Provide the [x, y] coordinate of the cell's center where the given text is located.  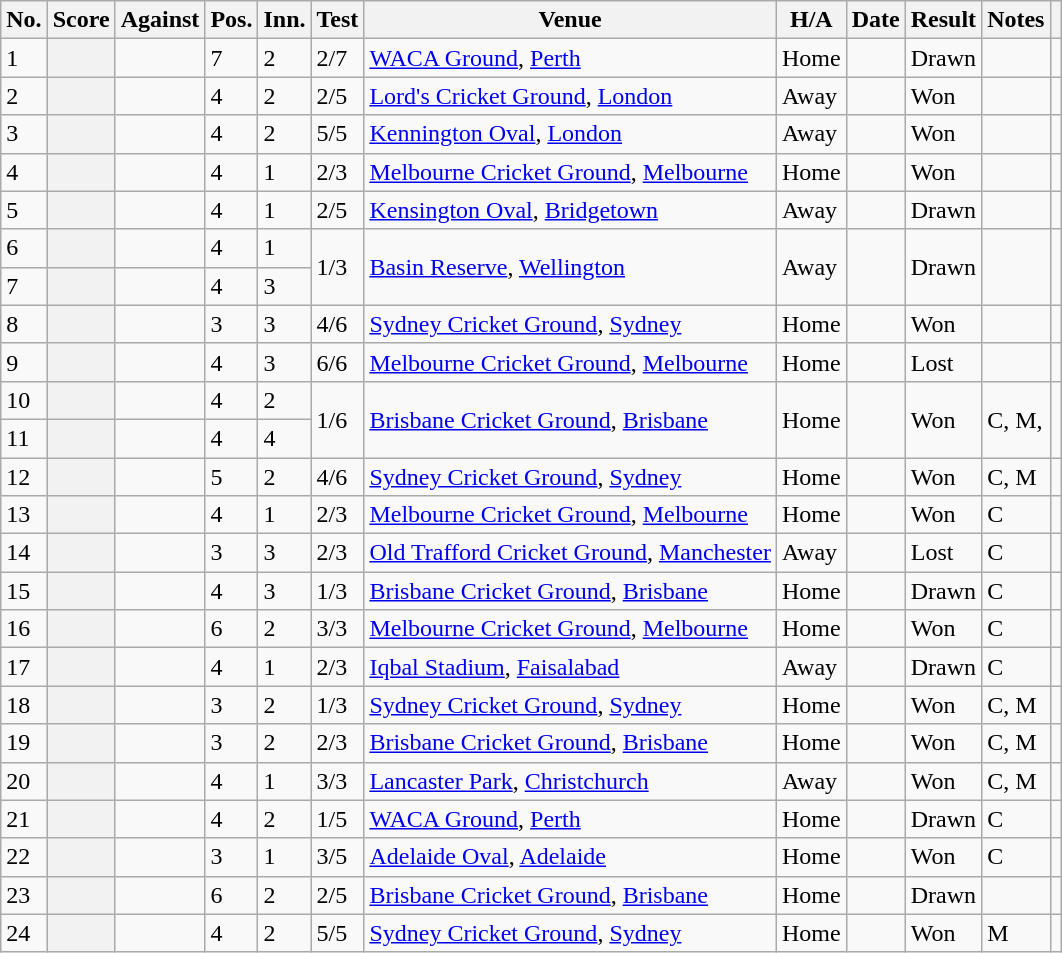
22 [24, 857]
Test [338, 20]
9 [24, 362]
Kennington Oval, London [570, 134]
Basin Reserve, Wellington [570, 267]
14 [24, 553]
Inn. [284, 20]
18 [24, 705]
1/6 [338, 419]
Pos. [232, 20]
Notes [1016, 20]
20 [24, 781]
Result [943, 20]
8 [24, 324]
21 [24, 819]
Adelaide Oval, Adelaide [570, 857]
10 [24, 400]
Iqbal Stadium, Faisalabad [570, 667]
C, M, [1016, 419]
13 [24, 515]
6/6 [338, 362]
12 [24, 477]
17 [24, 667]
Old Trafford Cricket Ground, Manchester [570, 553]
Date [876, 20]
19 [24, 743]
1/5 [338, 819]
M [1016, 933]
15 [24, 591]
24 [24, 933]
Venue [570, 20]
Lancaster Park, Christchurch [570, 781]
H/A [811, 20]
Score [81, 20]
11 [24, 438]
Lord's Cricket Ground, London [570, 96]
23 [24, 895]
Kensington Oval, Bridgetown [570, 210]
No. [24, 20]
3/5 [338, 857]
2/7 [338, 58]
16 [24, 629]
Against [160, 20]
